From the cell containing the given text, extract its center point as [X, Y] coordinate. 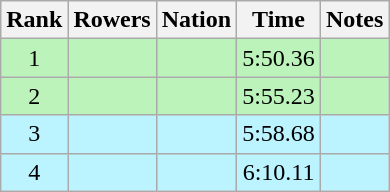
1 [34, 58]
Rank [34, 20]
Notes [354, 20]
6:10.11 [279, 172]
5:58.68 [279, 134]
3 [34, 134]
2 [34, 96]
5:55.23 [279, 96]
4 [34, 172]
Rowers [112, 20]
Time [279, 20]
5:50.36 [279, 58]
Nation [196, 20]
